Scan for the cell matching the given text and deliver its [x, y] coordinate at center. 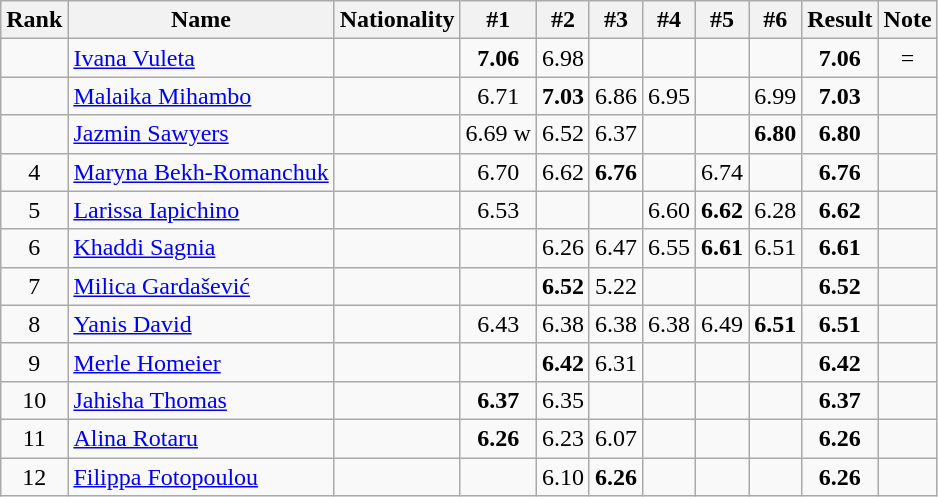
Note [908, 20]
6.55 [668, 248]
6.86 [616, 96]
6.23 [562, 438]
Jahisha Thomas [201, 400]
Jazmin Sawyers [201, 134]
10 [34, 400]
6.10 [562, 477]
6.07 [616, 438]
6.49 [722, 324]
#5 [722, 20]
6.47 [616, 248]
#6 [776, 20]
Result [840, 20]
6.70 [498, 172]
6 [34, 248]
#3 [616, 20]
6.74 [722, 172]
#2 [562, 20]
Maryna Bekh-Romanchuk [201, 172]
Ivana Vuleta [201, 58]
4 [34, 172]
6.98 [562, 58]
= [908, 58]
Malaika Mihambo [201, 96]
Name [201, 20]
Merle Homeier [201, 362]
Milica Gardašević [201, 286]
Alina Rotaru [201, 438]
8 [34, 324]
6.69 w [498, 134]
5 [34, 210]
Yanis David [201, 324]
7 [34, 286]
Filippa Fotopoulou [201, 477]
9 [34, 362]
6.28 [776, 210]
Nationality [397, 20]
6.31 [616, 362]
5.22 [616, 286]
Larissa Iapichino [201, 210]
6.43 [498, 324]
6.99 [776, 96]
6.53 [498, 210]
#1 [498, 20]
6.71 [498, 96]
6.95 [668, 96]
6.35 [562, 400]
12 [34, 477]
#4 [668, 20]
Rank [34, 20]
11 [34, 438]
6.60 [668, 210]
Khaddi Sagnia [201, 248]
